Pinpoint the cell where the given text exists, returning its [X, Y] midpoint coordinate. 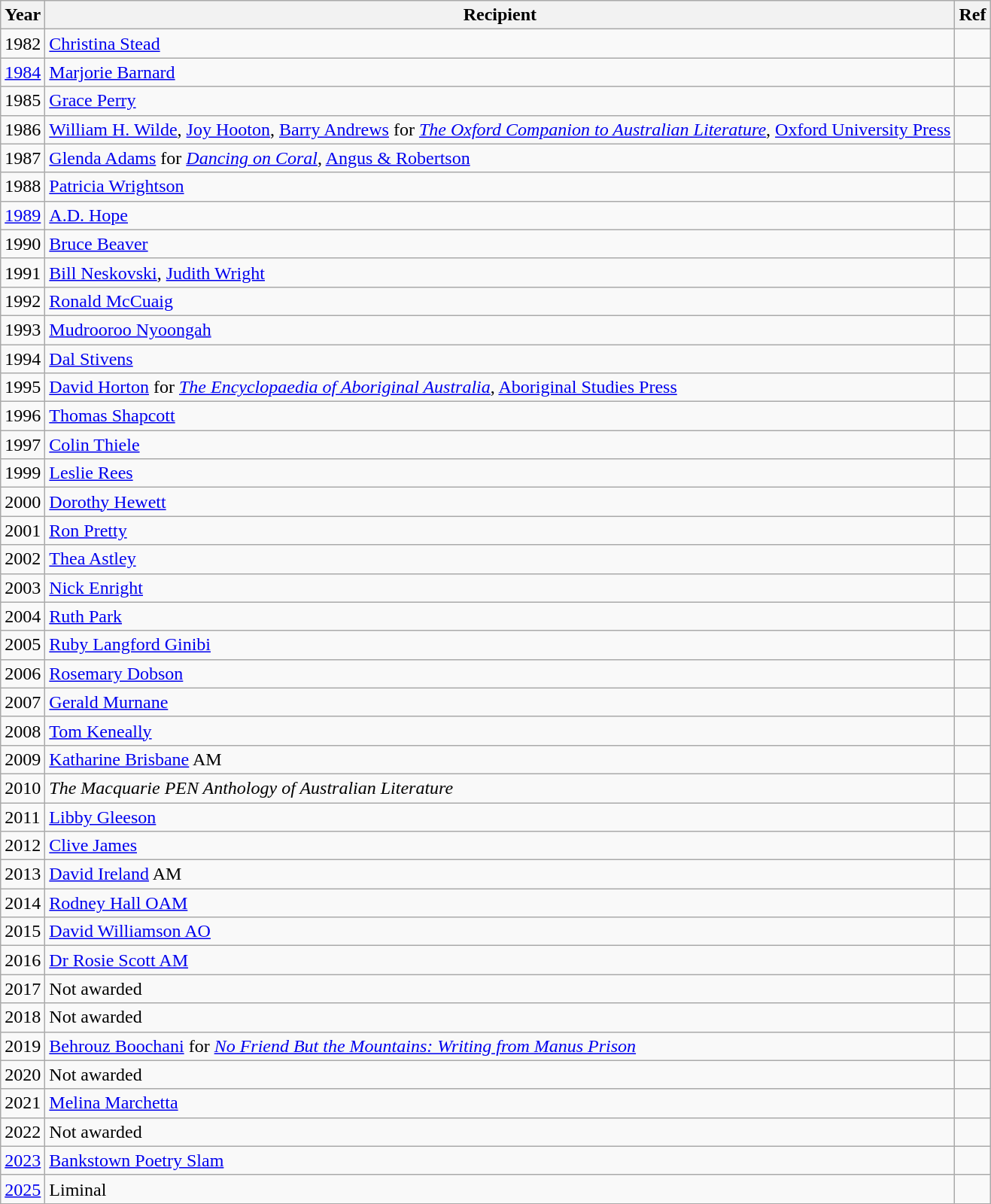
1990 [23, 244]
Dr Rosie Scott AM [500, 960]
Dorothy Hewett [500, 502]
1995 [23, 388]
1997 [23, 445]
Libby Gleeson [500, 816]
David Williamson AO [500, 932]
Colin Thiele [500, 445]
Liminal [500, 1189]
Glenda Adams for Dancing on Coral, Angus & Robertson [500, 158]
Thomas Shapcott [500, 416]
2017 [23, 989]
2022 [23, 1132]
David Horton for The Encyclopaedia of Aboriginal Australia, Aboriginal Studies Press [500, 388]
2019 [23, 1046]
2001 [23, 531]
Katharine Brisbane AM [500, 759]
2025 [23, 1189]
Recipient [500, 15]
Mudrooroo Nyoongah [500, 330]
Rodney Hall OAM [500, 903]
2008 [23, 731]
Christina Stead [500, 44]
Nick Enright [500, 588]
Year [23, 15]
Dal Stivens [500, 359]
Tom Keneally [500, 731]
2023 [23, 1160]
2002 [23, 559]
2005 [23, 645]
1986 [23, 129]
Grace Perry [500, 101]
Ruth Park [500, 616]
2011 [23, 816]
Clive James [500, 846]
2015 [23, 932]
1999 [23, 473]
1996 [23, 416]
2018 [23, 1017]
Behrouz Boochani for No Friend But the Mountains: Writing from Manus Prison [500, 1046]
Thea Astley [500, 559]
Patricia Wrightson [500, 187]
2000 [23, 502]
2012 [23, 846]
Ronald McCuaig [500, 301]
The Macquarie PEN Anthology of Australian Literature [500, 788]
1985 [23, 101]
1984 [23, 72]
2014 [23, 903]
Gerald Murnane [500, 702]
Ref [972, 15]
Melina Marchetta [500, 1103]
1994 [23, 359]
Marjorie Barnard [500, 72]
1991 [23, 272]
Ruby Langford Ginibi [500, 645]
2009 [23, 759]
2003 [23, 588]
2007 [23, 702]
2013 [23, 874]
1988 [23, 187]
2006 [23, 673]
Bruce Beaver [500, 244]
Bankstown Poetry Slam [500, 1160]
1982 [23, 44]
Bill Neskovski, Judith Wright [500, 272]
Ron Pretty [500, 531]
1989 [23, 215]
1987 [23, 158]
2004 [23, 616]
William H. Wilde, Joy Hooton, Barry Andrews for The Oxford Companion to Australian Literature, Oxford University Press [500, 129]
2010 [23, 788]
A.D. Hope [500, 215]
Leslie Rees [500, 473]
2021 [23, 1103]
David Ireland AM [500, 874]
2016 [23, 960]
1992 [23, 301]
Rosemary Dobson [500, 673]
2020 [23, 1075]
1993 [23, 330]
